Return the (X, Y) coordinate for the center point of the cell that contains the specified text.  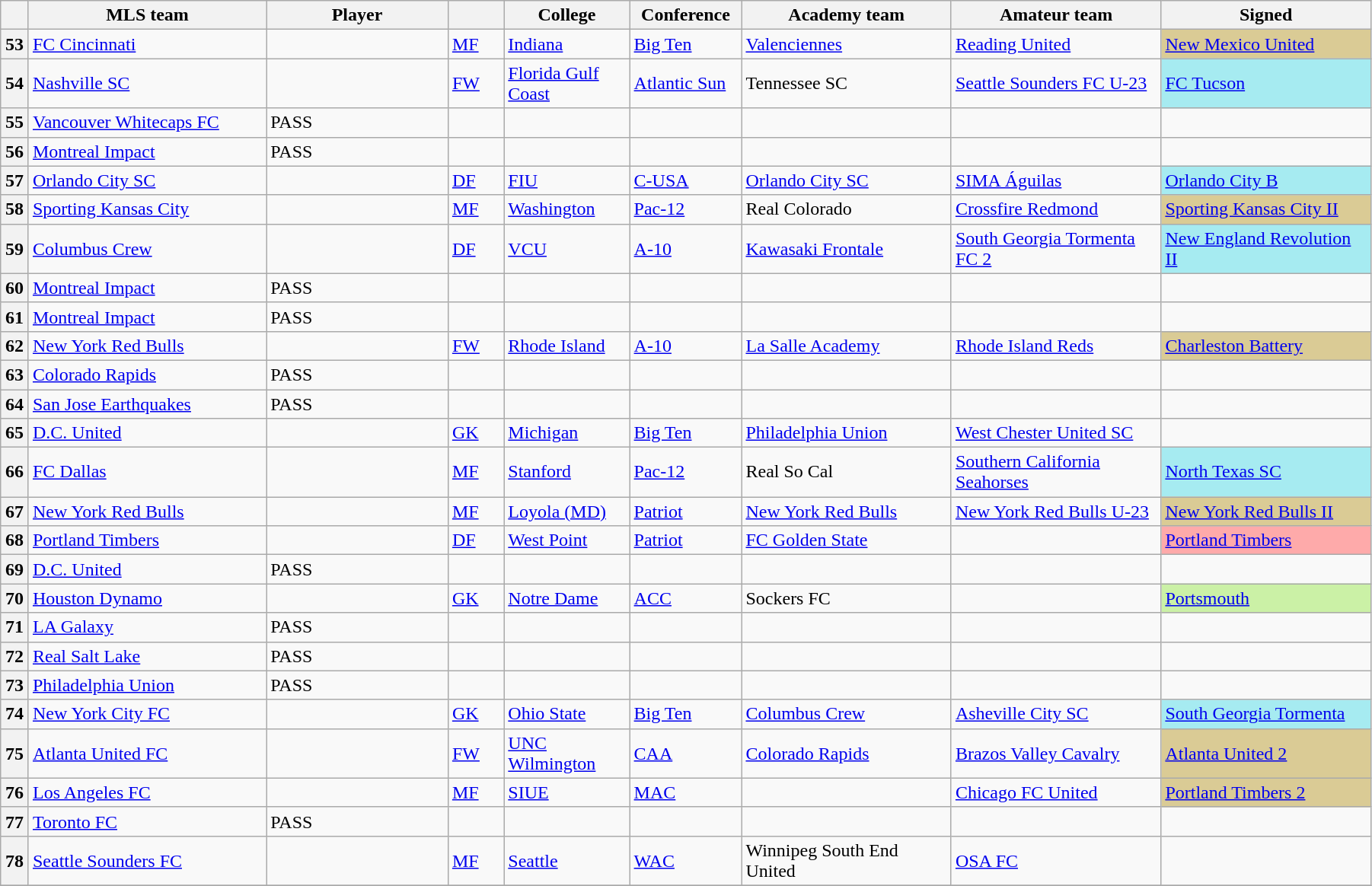
West Chester United SC (1055, 433)
68 (15, 540)
ACC (685, 598)
Portland Timbers 2 (1266, 792)
LA Galaxy (147, 627)
Indiana (566, 44)
C-USA (685, 180)
Player (358, 15)
Atlanta United FC (147, 754)
South Georgia Tormenta FC 2 (1055, 248)
65 (15, 433)
SIUE (566, 792)
72 (15, 656)
New Mexico United (1266, 44)
73 (15, 685)
OSA FC (1055, 860)
Charleston Battery (1266, 346)
59 (15, 248)
Rhode Island Reds (1055, 346)
Atlantic Sun (685, 84)
66 (15, 472)
Loyola (MD) (566, 512)
56 (15, 151)
Brazos Valley Cavalry (1055, 754)
Stanford (566, 472)
77 (15, 821)
FC Cincinnati (147, 44)
Asheville City SC (1055, 714)
San Jose Earthquakes (147, 404)
Florida Gulf Coast (566, 84)
Real So Cal (847, 472)
Kawasaki Frontale (847, 248)
54 (15, 84)
71 (15, 627)
Sockers FC (847, 598)
62 (15, 346)
FC Dallas (147, 472)
Michigan (566, 433)
New York City FC (147, 714)
53 (15, 44)
MLS team (147, 15)
Nashville SC (147, 84)
New York Red Bulls U-23 (1055, 512)
Washington (566, 209)
Real Salt Lake (147, 656)
Chicago FC United (1055, 792)
Crossfire Redmond (1055, 209)
55 (15, 123)
Seattle Sounders FC U-23 (1055, 84)
Ohio State (566, 714)
Rhode Island (566, 346)
Reading United (1055, 44)
Tennessee SC (847, 84)
Academy team (847, 15)
West Point (566, 540)
Vancouver Whitecaps FC (147, 123)
Winnipeg South End United (847, 860)
Houston Dynamo (147, 598)
64 (15, 404)
Atlanta United 2 (1266, 754)
UNC Wilmington (566, 754)
Southern California Seahorses (1055, 472)
Seattle Sounders FC (147, 860)
SIMA Águilas (1055, 180)
76 (15, 792)
College (566, 15)
70 (15, 598)
Sporting Kansas City (147, 209)
Los Angeles FC (147, 792)
FIU (566, 180)
78 (15, 860)
MAC (685, 792)
New England Revolution II (1266, 248)
60 (15, 288)
Seattle (566, 860)
57 (15, 180)
FC Golden State (847, 540)
Toronto FC (147, 821)
La Salle Academy (847, 346)
Portsmouth (1266, 598)
FC Tucson (1266, 84)
North Texas SC (1266, 472)
WAC (685, 860)
58 (15, 209)
Valenciennes (847, 44)
South Georgia Tormenta (1266, 714)
74 (15, 714)
63 (15, 374)
Signed (1266, 15)
New York Red Bulls II (1266, 512)
VCU (566, 248)
Conference (685, 15)
Real Colorado (847, 209)
Sporting Kansas City II (1266, 209)
Notre Dame (566, 598)
67 (15, 512)
CAA (685, 754)
61 (15, 317)
69 (15, 569)
Amateur team (1055, 15)
Orlando City B (1266, 180)
75 (15, 754)
